Identify which cell holds the provided text, then report its [x, y] central coordinate. 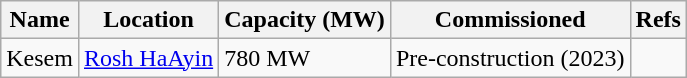
Commissioned [510, 20]
Pre-construction (2023) [510, 58]
Refs [658, 20]
Name [40, 20]
Location [148, 20]
Kesem [40, 58]
Capacity (MW) [305, 20]
Rosh HaAyin [148, 58]
780 MW [305, 58]
